Pinpoint the cell where the given text exists, returning its [X, Y] midpoint coordinate. 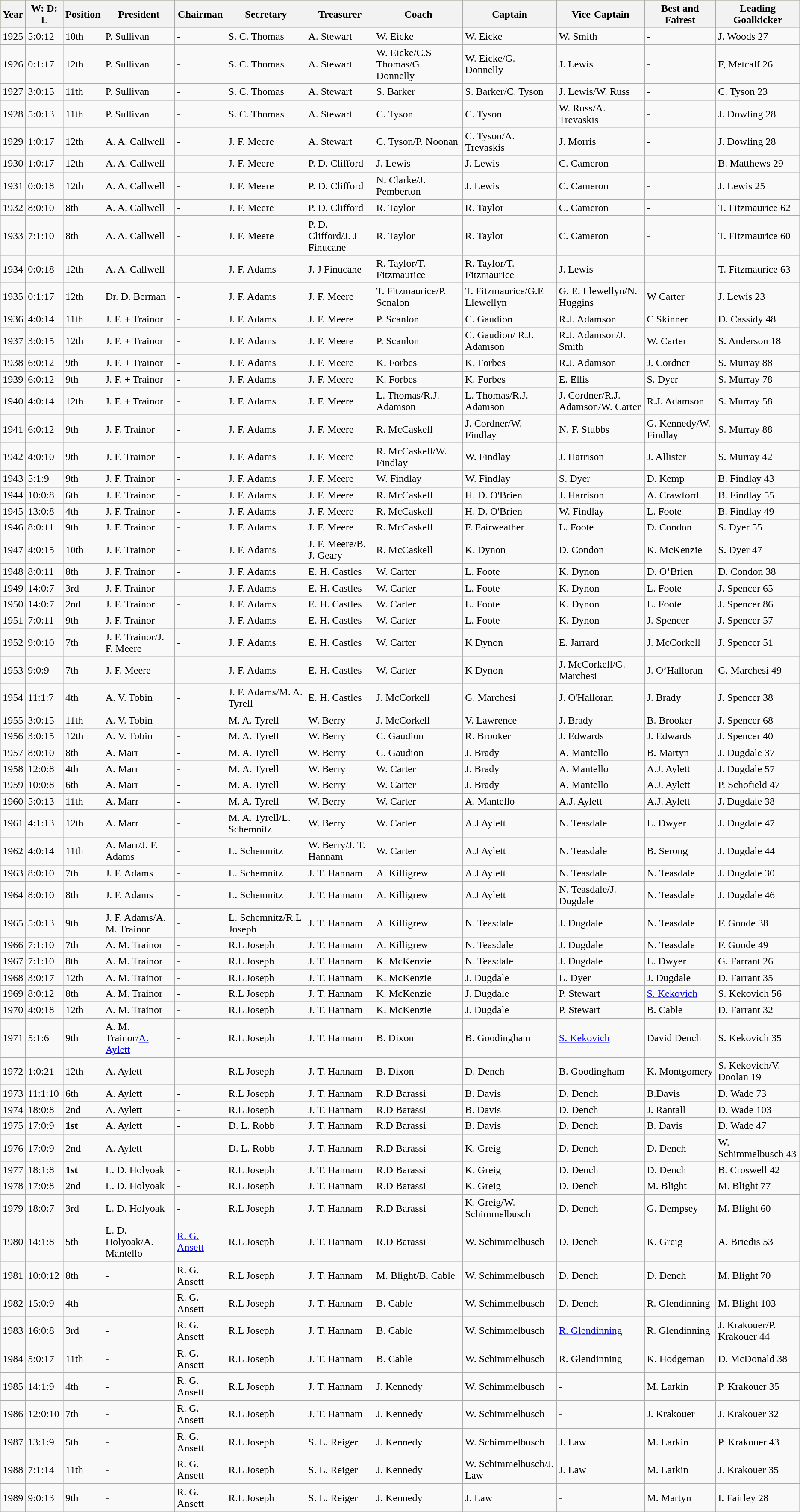
1959 [13, 785]
9:0:10 [44, 642]
J. Lewis 23 [758, 296]
1:0:21 [44, 1071]
1960 [13, 801]
J. J Finucane [340, 269]
11:1:10 [44, 1093]
1979 [13, 1208]
J. O'Halloran [600, 698]
11:1:7 [44, 698]
9:0:13 [44, 1497]
1989 [13, 1497]
S. Murray 78 [758, 379]
President [139, 15]
B. Brooker [680, 720]
18:0:7 [44, 1208]
M. Blight [680, 1186]
C. Tyson/P. Noonan [418, 142]
1987 [13, 1442]
1977 [13, 1170]
1929 [13, 142]
M. Martyn [680, 1497]
10:0:12 [44, 1275]
1974 [13, 1110]
13:1:9 [44, 1442]
J. Spencer 86 [758, 604]
T. Fitzmaurice 60 [758, 235]
T. Fitzmaurice/G.E Llewellyn [509, 296]
D. O’Brien [680, 571]
J. Lewis/W. Russ [600, 92]
J. Spencer 51 [758, 642]
J. Rantall [680, 1110]
1986 [13, 1415]
1950 [13, 604]
J. Spencer 38 [758, 698]
P. Krakouer 43 [758, 1442]
1937 [13, 341]
A. Crawford [680, 495]
3:0:17 [44, 978]
1944 [13, 495]
1971 [13, 1038]
1936 [13, 319]
1938 [13, 363]
D. Kemp [680, 479]
7:0:11 [44, 620]
G. Marchesi 49 [758, 671]
1942 [13, 457]
4:1:13 [44, 823]
1933 [13, 235]
J. Lewis 25 [758, 185]
M. Blight 60 [758, 1208]
S. Barker [418, 92]
M. Blight/B. Cable [418, 1275]
Position [83, 15]
B.Davis [680, 1093]
S. Murray 42 [758, 457]
M. Blight 103 [758, 1303]
1988 [13, 1470]
L. Dyer [600, 978]
1976 [13, 1148]
Chairman [200, 15]
E. Jarrard [600, 642]
1940 [13, 401]
M. Blight 70 [758, 1275]
B. Serong [680, 851]
1956 [13, 736]
1954 [13, 698]
1951 [13, 620]
J. Cordner/R.J. Adamson/W. Carter [600, 401]
B. Findlay 49 [758, 511]
C. Gaudion/ R.J. Adamson [509, 341]
1985 [13, 1386]
J. Spencer 57 [758, 620]
1969 [13, 994]
1949 [13, 588]
1939 [13, 379]
W. Berry/J. T. Hannam [340, 851]
J. Dugdale 46 [758, 895]
S. Barker/C. Tyson [509, 92]
Vice-Captain [600, 15]
J. Dugdale 44 [758, 851]
1983 [13, 1331]
W. Eicke/G. Donnelly [509, 64]
1984 [13, 1358]
4:0:18 [44, 1010]
Leading Goalkicker [758, 15]
4:0:15 [44, 549]
S. Dyer 55 [758, 527]
Coach [418, 15]
1970 [13, 1010]
F. Fairweather [509, 527]
Best and Fairest [680, 15]
T. Fitzmaurice 63 [758, 269]
J. Spencer [680, 620]
T. Fitzmaurice/P. Scnalon [418, 296]
Captain [509, 15]
1978 [13, 1186]
13:0:8 [44, 511]
A. Marr/J. F. Adams [139, 851]
1931 [13, 185]
1963 [13, 873]
1930 [13, 164]
J. Allister [680, 457]
S. Anderson 18 [758, 341]
A. Briedis 53 [758, 1242]
9:0:9 [44, 671]
V. Lawrence [509, 720]
8:0:12 [44, 994]
W. Russ/A. Trevaskis [600, 114]
P. Schofield 47 [758, 785]
C. Tyson 23 [758, 92]
J. F. Trainor/J. F. Meere [139, 642]
N. Clarke/J. Pemberton [418, 185]
J. Cordner [680, 363]
W Carter [680, 296]
B. Croswell 42 [758, 1170]
1972 [13, 1071]
J. F. Adams/A. M. Trainor [139, 923]
1955 [13, 720]
1973 [13, 1093]
J. Krakouer/P. Krakouer 44 [758, 1331]
1941 [13, 429]
1981 [13, 1275]
Year [13, 15]
B. Matthews 29 [758, 164]
J. Spencer 40 [758, 736]
1964 [13, 895]
12:0:8 [44, 769]
B. Findlay 43 [758, 479]
L. D. Holyoak/A. Mantello [139, 1242]
1965 [13, 923]
1957 [13, 753]
W. Schimmelbusch/J. Law [509, 1470]
4:0:10 [44, 457]
G. E. Llewellyn/N. Huggins [600, 296]
N. Teasdale/J. Dugdale [600, 895]
1935 [13, 296]
1980 [13, 1242]
J. Cordner/W. Findlay [509, 429]
D. Wade 47 [758, 1126]
J. Dugdale 38 [758, 801]
1967 [13, 961]
D. Farrant 32 [758, 1010]
J. Spencer 65 [758, 588]
D. Wade 103 [758, 1110]
E. Ellis [600, 379]
G. Dempsey [680, 1208]
14:1:9 [44, 1386]
Treasurer [340, 15]
1947 [13, 549]
1962 [13, 851]
J. Krakouer 32 [758, 1415]
1961 [13, 823]
15:0:9 [44, 1303]
C. Tyson/A. Trevaskis [509, 142]
1927 [13, 92]
R. McCaskell/W. Findlay [418, 457]
S. Kekovich/V. Doolan 19 [758, 1071]
1948 [13, 571]
W. Eicke/C.S Thomas/G. Donnelly [418, 64]
1934 [13, 269]
D. McDonald 38 [758, 1358]
7:1:14 [44, 1470]
1958 [13, 769]
18:0:8 [44, 1110]
14:1:8 [44, 1242]
J. O’Halloran [680, 671]
1945 [13, 511]
5:1:9 [44, 479]
1966 [13, 945]
K. Hodgeman [680, 1358]
J. Krakouer [680, 1415]
J. Krakouer 35 [758, 1470]
17:0:8 [44, 1186]
J. Morris [600, 142]
5:0:17 [44, 1358]
F. Goode 49 [758, 945]
1953 [13, 671]
P. Krakouer 35 [758, 1386]
R.J. Adamson/J. Smith [600, 341]
M. A. Tyrell/L. Schemnitz [266, 823]
T. Fitzmaurice 62 [758, 208]
S. Dyer 47 [758, 549]
G. Marchesi [509, 698]
L. Schemnitz/R.L Joseph [266, 923]
1932 [13, 208]
K. Greig/W. Schimmelbusch [509, 1208]
B. Findlay 55 [758, 495]
Secretary [266, 15]
1952 [13, 642]
J. Dugdale 30 [758, 873]
Dr. D. Berman [139, 296]
1975 [13, 1126]
J. Dugdale 37 [758, 753]
I. Fairley 28 [758, 1497]
D. Cassidy 48 [758, 319]
W. Smith [600, 36]
J. Dugdale 57 [758, 769]
S. Murray 58 [758, 401]
1968 [13, 978]
S. Kekovich 35 [758, 1038]
C Skinner [680, 319]
F, Metcalf 26 [758, 64]
5:1:6 [44, 1038]
S. Kekovich 56 [758, 994]
1925 [13, 36]
5:0:12 [44, 36]
W: D: L [44, 15]
P. D. Clifford/J. J Finucane [340, 235]
G. Farrant 26 [758, 961]
W. Schimmelbusch 43 [758, 1148]
J. F. Meere/B. J. Geary [340, 549]
F. Goode 38 [758, 923]
David Dench [680, 1038]
D. Condon 38 [758, 571]
K. Montgomery [680, 1071]
1926 [13, 64]
J. Dugdale 47 [758, 823]
18:1:8 [44, 1170]
D. Farrant 35 [758, 978]
1943 [13, 479]
1982 [13, 1303]
R. Brooker [509, 736]
A. M. Trainor/A. Aylett [139, 1038]
J. McCorkell/G. Marchesi [600, 671]
1946 [13, 527]
N. F. Stubbs [600, 429]
J. Spencer 68 [758, 720]
B. Martyn [680, 753]
D. Wade 73 [758, 1093]
J. Woods 27 [758, 36]
J. F. Adams/M. A. Tyrell [266, 698]
1928 [13, 114]
12:0:10 [44, 1415]
G. Kennedy/W. Findlay [680, 429]
M. Blight 77 [758, 1186]
16:0:8 [44, 1331]
